For the text-containing cell, return its midpoint in [X, Y] coordinate format. 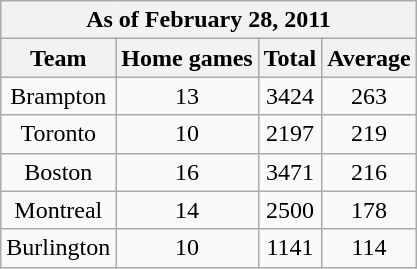
14 [187, 210]
Toronto [58, 134]
13 [187, 96]
114 [370, 248]
3471 [290, 172]
263 [370, 96]
Burlington [58, 248]
1141 [290, 248]
16 [187, 172]
3424 [290, 96]
Total [290, 58]
Montreal [58, 210]
Boston [58, 172]
2197 [290, 134]
Brampton [58, 96]
Team [58, 58]
Home games [187, 58]
2500 [290, 210]
178 [370, 210]
Average [370, 58]
216 [370, 172]
As of February 28, 2011 [209, 20]
219 [370, 134]
